From the cell containing the given text, extract its center point as (x, y) coordinate. 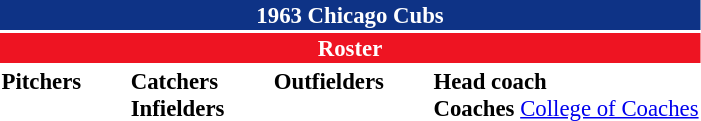
1963 Chicago Cubs (350, 15)
Roster (350, 48)
